Identify which cell holds the provided text, then report its [x, y] central coordinate. 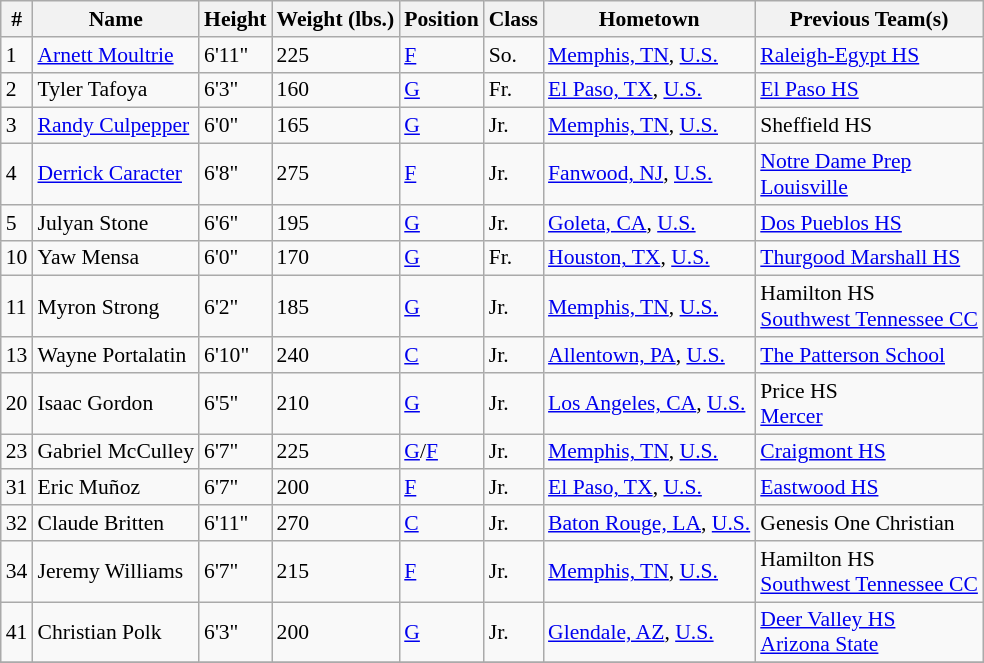
Tyler Tafoya [116, 90]
Christian Polk [116, 632]
3 [17, 126]
G/F [441, 452]
Notre Dame PrepLouisville [869, 174]
Craigmont HS [869, 452]
275 [336, 174]
240 [336, 355]
Los Angeles, CA, U.S. [649, 404]
165 [336, 126]
6'10" [235, 355]
Genesis One Christian [869, 523]
Gabriel McCulley [116, 452]
Fanwood, NJ, U.S. [649, 174]
160 [336, 90]
Wayne Portalatin [116, 355]
So. [514, 55]
Baton Rouge, LA, U.S. [649, 523]
6'6" [235, 223]
5 [17, 223]
170 [336, 258]
Height [235, 19]
6'5" [235, 404]
13 [17, 355]
11 [17, 306]
185 [336, 306]
31 [17, 488]
Yaw Mensa [116, 258]
Class [514, 19]
Julyan Stone [116, 223]
Randy Culpepper [116, 126]
4 [17, 174]
Myron Strong [116, 306]
The Patterson School [869, 355]
210 [336, 404]
Derrick Caracter [116, 174]
Previous Team(s) [869, 19]
Isaac Gordon [116, 404]
195 [336, 223]
23 [17, 452]
6'8" [235, 174]
Hometown [649, 19]
Deer Valley HSArizona State [869, 632]
Houston, TX, U.S. [649, 258]
2 [17, 90]
32 [17, 523]
Eastwood HS [869, 488]
# [17, 19]
Claude Britten [116, 523]
Goleta, CA, U.S. [649, 223]
215 [336, 572]
Dos Pueblos HS [869, 223]
El Paso HS [869, 90]
Position [441, 19]
6'2" [235, 306]
10 [17, 258]
1 [17, 55]
Eric Muñoz [116, 488]
Arnett Moultrie [116, 55]
41 [17, 632]
34 [17, 572]
270 [336, 523]
Weight (lbs.) [336, 19]
Allentown, PA, U.S. [649, 355]
Jeremy Williams [116, 572]
Thurgood Marshall HS [869, 258]
Raleigh-Egypt HS [869, 55]
Name [116, 19]
Sheffield HS [869, 126]
Price HSMercer [869, 404]
20 [17, 404]
Glendale, AZ, U.S. [649, 632]
